Find where the given text appears and provide that cell's center as [X, Y] coordinate. 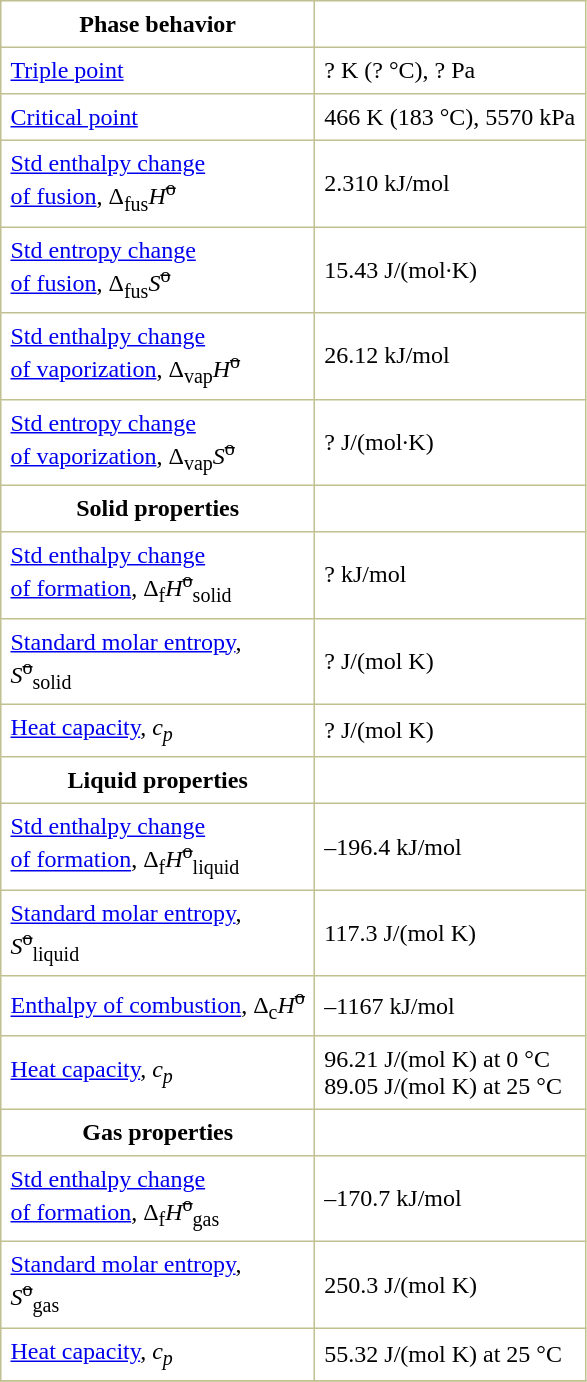
Gas properties [158, 1132]
? kJ/mol [450, 575]
96.21 J/(mol K) at 0 °C89.05 J/(mol K) at 25 °C [450, 1072]
Critical point [158, 117]
Solid properties [158, 508]
117.3 J/(mol K) [450, 933]
Enthalpy of combustion, ΔcHo [158, 1006]
? K (? °C), ? Pa [450, 70]
26.12 kJ/mol [450, 356]
2.310 kJ/mol [450, 183]
? J/(mol·K) [450, 442]
Std enthalpy changeof formation, ΔfHoliquid [158, 847]
Standard molar entropy,Sosolid [158, 661]
Phase behavior [158, 24]
Liquid properties [158, 780]
–196.4 kJ/mol [450, 847]
55.32 J/(mol K) at 25 °C [450, 1354]
Std enthalpy changeof formation, ΔfHosolid [158, 575]
Standard molar entropy,Soliquid [158, 933]
15.43 J/(mol·K) [450, 270]
–1167 kJ/mol [450, 1006]
Standard molar entropy,Sogas [158, 1285]
Std enthalpy changeof vaporization, ΔvapHo [158, 356]
Std enthalpy changeof formation, ΔfHogas [158, 1198]
Std entropy changeof fusion, ΔfusSo [158, 270]
Triple point [158, 70]
466 K (183 °C), 5570 kPa [450, 117]
–170.7 kJ/mol [450, 1198]
Std enthalpy changeof fusion, ΔfusHo [158, 183]
250.3 J/(mol K) [450, 1285]
Std entropy changeof vaporization, ΔvapSo [158, 442]
